Scan for the cell matching the given text and deliver its [x, y] coordinate at center. 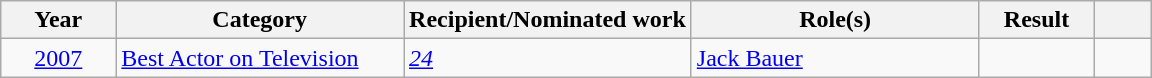
Result [1036, 20]
Category [260, 20]
Jack Bauer [835, 58]
Best Actor on Television [260, 58]
2007 [58, 58]
24 [548, 58]
Recipient/Nominated work [548, 20]
Year [58, 20]
Role(s) [835, 20]
